Extract the [x, y] coordinate from the center of the cell holding the provided text.  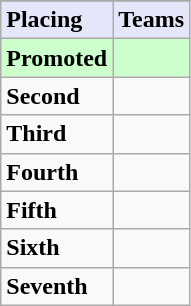
Teams [152, 20]
Second [57, 96]
Seventh [57, 286]
Fifth [57, 210]
Placing [57, 20]
Fourth [57, 172]
Third [57, 134]
Sixth [57, 248]
Promoted [57, 58]
